Output the (X, Y) coordinate of the center of the cell containing the given text.  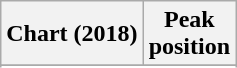
Chart (2018) (72, 34)
Peakposition (189, 34)
